Find where the given text appears and provide that cell's center as (x, y) coordinate. 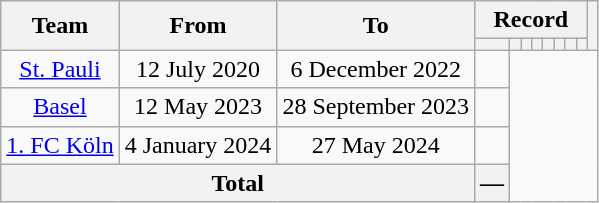
4 January 2024 (198, 145)
To (376, 26)
St. Pauli (60, 69)
28 September 2023 (376, 107)
Record (531, 20)
From (198, 26)
1. FC Köln (60, 145)
— (492, 183)
12 May 2023 (198, 107)
Total (238, 183)
12 July 2020 (198, 69)
Team (60, 26)
6 December 2022 (376, 69)
27 May 2024 (376, 145)
Basel (60, 107)
